Locate the cell with the specified text and output its [X, Y] center coordinate. 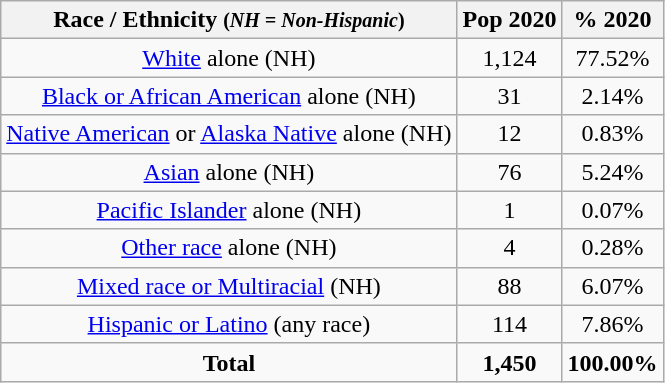
12 [510, 134]
Total [229, 362]
Asian alone (NH) [229, 172]
31 [510, 96]
Native American or Alaska Native alone (NH) [229, 134]
2.14% [612, 96]
4 [510, 248]
100.00% [612, 362]
88 [510, 286]
7.86% [612, 324]
0.07% [612, 210]
0.28% [612, 248]
Pacific Islander alone (NH) [229, 210]
1 [510, 210]
Other race alone (NH) [229, 248]
White alone (NH) [229, 58]
Pop 2020 [510, 20]
Black or African American alone (NH) [229, 96]
Race / Ethnicity (NH = Non-Hispanic) [229, 20]
5.24% [612, 172]
% 2020 [612, 20]
1,124 [510, 58]
0.83% [612, 134]
1,450 [510, 362]
Mixed race or Multiracial (NH) [229, 286]
77.52% [612, 58]
76 [510, 172]
6.07% [612, 286]
Hispanic or Latino (any race) [229, 324]
114 [510, 324]
